Detect which cell encompasses the target text, then output its [X, Y] center coordinate. 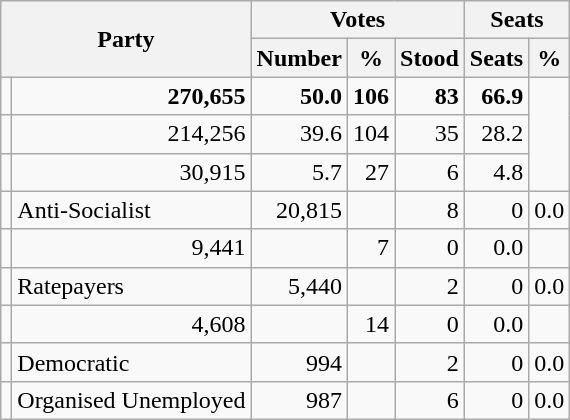
Votes [358, 20]
4.8 [496, 172]
35 [430, 134]
83 [430, 96]
4,608 [132, 324]
27 [370, 172]
994 [299, 362]
Party [126, 39]
987 [299, 400]
7 [370, 248]
28.2 [496, 134]
14 [370, 324]
50.0 [299, 96]
214,256 [132, 134]
106 [370, 96]
8 [430, 210]
104 [370, 134]
Number [299, 58]
66.9 [496, 96]
5,440 [299, 286]
Democratic [132, 362]
20,815 [299, 210]
Organised Unemployed [132, 400]
5.7 [299, 172]
39.6 [299, 134]
30,915 [132, 172]
270,655 [132, 96]
Ratepayers [132, 286]
9,441 [132, 248]
Anti-Socialist [132, 210]
Stood [430, 58]
